Scan for the cell matching the given text and deliver its (x, y) coordinate at center. 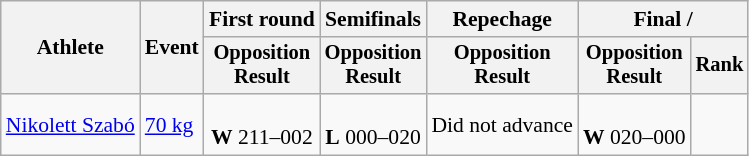
Athlete (70, 48)
First round (262, 19)
W 211–002 (262, 124)
70 kg (172, 124)
Rank (720, 66)
Semifinals (374, 19)
Did not advance (502, 124)
Repechage (502, 19)
Nikolett Szabó (70, 124)
Final / (663, 19)
W 020–000 (634, 124)
L 000–020 (374, 124)
Event (172, 48)
